Identify which cell holds the provided text, then report its [X, Y] central coordinate. 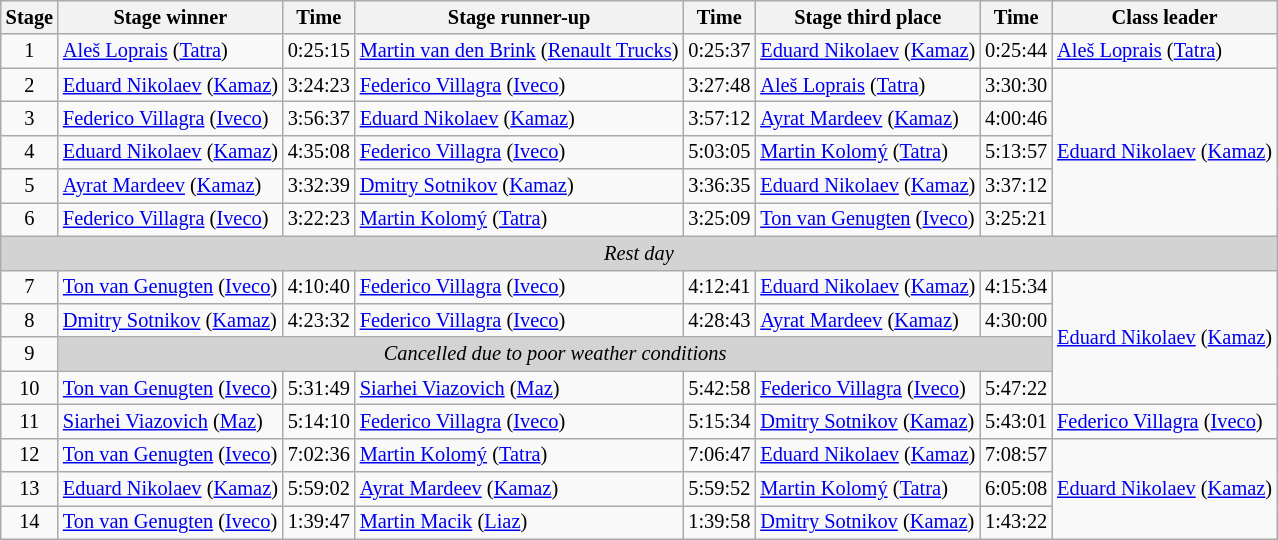
1 [30, 51]
4:15:34 [1016, 287]
Stage [30, 17]
4:35:08 [319, 152]
5:03:05 [719, 152]
Martin van den Brink (Renault Trucks) [520, 51]
3:36:35 [719, 186]
4:12:41 [719, 287]
8 [30, 320]
0:25:37 [719, 51]
11 [30, 421]
3:24:23 [319, 85]
3:32:39 [319, 186]
4:00:46 [1016, 118]
7:02:36 [319, 455]
1:39:58 [719, 522]
14 [30, 522]
5:31:49 [319, 388]
5:59:02 [319, 489]
1:43:22 [1016, 522]
Stage third place [868, 17]
3:25:09 [719, 219]
4:28:43 [719, 320]
Cancelled due to poor weather conditions [555, 354]
7:06:47 [719, 455]
5:42:58 [719, 388]
3 [30, 118]
Martin Macik (Liaz) [520, 522]
9 [30, 354]
5:14:10 [319, 421]
4 [30, 152]
Class leader [1164, 17]
4:10:40 [319, 287]
0:25:44 [1016, 51]
5:43:01 [1016, 421]
5:59:52 [719, 489]
0:25:15 [319, 51]
3:37:12 [1016, 186]
3:30:30 [1016, 85]
13 [30, 489]
3:56:37 [319, 118]
2 [30, 85]
3:25:21 [1016, 219]
7 [30, 287]
Stage runner-up [520, 17]
6 [30, 219]
4:30:00 [1016, 320]
1:39:47 [319, 522]
12 [30, 455]
3:22:23 [319, 219]
Rest day [639, 253]
4:23:32 [319, 320]
5:47:22 [1016, 388]
5 [30, 186]
5:15:34 [719, 421]
3:57:12 [719, 118]
7:08:57 [1016, 455]
6:05:08 [1016, 489]
10 [30, 388]
Stage winner [170, 17]
5:13:57 [1016, 152]
3:27:48 [719, 85]
